Pinpoint the cell where the given text exists, returning its (x, y) midpoint coordinate. 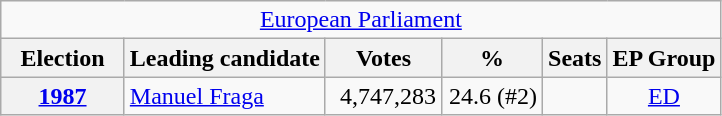
1987 (63, 96)
Manuel Fraga (224, 96)
Votes (383, 58)
ED (664, 96)
European Parliament (361, 20)
4,747,283 (383, 96)
Election (63, 58)
EP Group (664, 58)
Seats (575, 58)
% (492, 58)
Leading candidate (224, 58)
24.6 (#2) (492, 96)
